Extract the [X, Y] coordinate from the center of the cell holding the provided text.  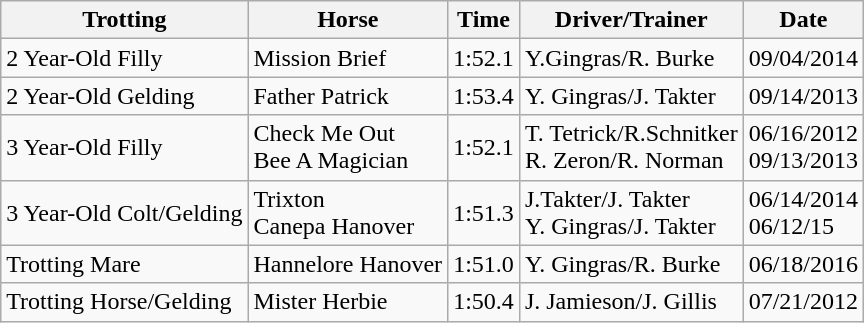
1:50.4 [484, 302]
Trotting [124, 20]
Y.Gingras/R. Burke [631, 58]
Trotting Mare [124, 264]
J. Jamieson/J. Gillis [631, 302]
Y. Gingras/R. Burke [631, 264]
09/14/2013 [803, 96]
J.Takter/J. TakterY. Gingras/J. Takter [631, 212]
06/16/201209/13/2013 [803, 148]
Time [484, 20]
Mister Herbie [348, 302]
Check Me OutBee A Magician [348, 148]
Horse [348, 20]
Trotting Horse/Gelding [124, 302]
Y. Gingras/J. Takter [631, 96]
06/18/2016 [803, 264]
1:51.0 [484, 264]
2 Year-Old Filly [124, 58]
09/04/2014 [803, 58]
3 Year-Old Colt/Gelding [124, 212]
T. Tetrick/R.SchnitkerR. Zeron/R. Norman [631, 148]
2 Year-Old Gelding [124, 96]
Father Patrick [348, 96]
Hannelore Hanover [348, 264]
07/21/2012 [803, 302]
Mission Brief [348, 58]
TrixtonCanepa Hanover [348, 212]
06/14/201406/12/15 [803, 212]
Driver/Trainer [631, 20]
1:53.4 [484, 96]
Date [803, 20]
3 Year-Old Filly [124, 148]
1:51.3 [484, 212]
